Search for the cell housing the specified text and yield its [x, y] center coordinate. 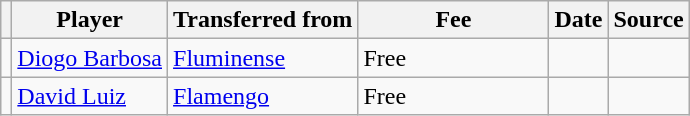
David Luiz [90, 96]
Fee [454, 20]
Fluminense [263, 58]
Source [648, 20]
Diogo Barbosa [90, 58]
Date [578, 20]
Transferred from [263, 20]
Flamengo [263, 96]
Player [90, 20]
